Determine the (x, y) coordinate at the center of the cell enclosing the given text.  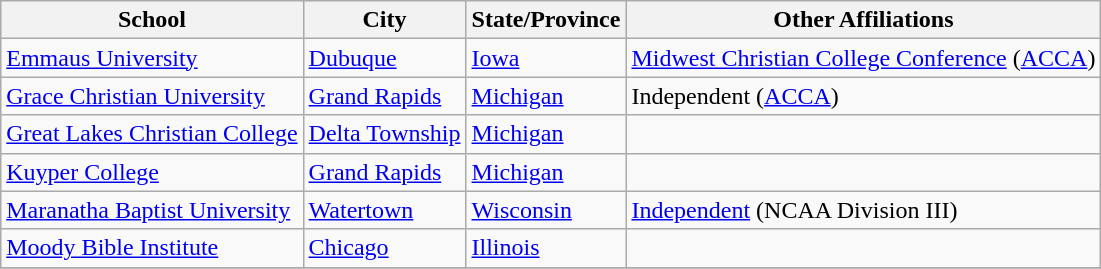
Dubuque (384, 58)
Independent (NCAA Division III) (864, 210)
Emmaus University (152, 58)
Delta Township (384, 134)
Kuyper College (152, 172)
School (152, 20)
Grace Christian University (152, 96)
Illinois (546, 248)
Other Affiliations (864, 20)
Moody Bible Institute (152, 248)
Wisconsin (546, 210)
Iowa (546, 58)
Maranatha Baptist University (152, 210)
Independent (ACCA) (864, 96)
Watertown (384, 210)
Midwest Christian College Conference (ACCA) (864, 58)
Great Lakes Christian College (152, 134)
Chicago (384, 248)
State/Province (546, 20)
City (384, 20)
